Scan for the cell matching the given text and deliver its (x, y) coordinate at center. 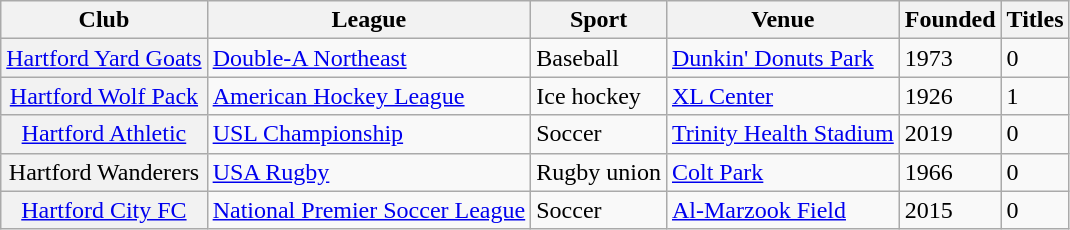
Titles (1035, 20)
XL Center (782, 96)
Ice hockey (599, 96)
Sport (599, 20)
1966 (950, 172)
Hartford Yard Goats (104, 58)
Rugby union (599, 172)
Baseball (599, 58)
Hartford Wolf Pack (104, 96)
Hartford Wanderers (104, 172)
Hartford Athletic (104, 134)
USL Championship (369, 134)
Trinity Health Stadium (782, 134)
American Hockey League (369, 96)
Founded (950, 20)
Hartford City FC (104, 210)
Al-Marzook Field (782, 210)
League (369, 20)
2015 (950, 210)
1926 (950, 96)
Club (104, 20)
1 (1035, 96)
USA Rugby (369, 172)
Dunkin' Donuts Park (782, 58)
1973 (950, 58)
National Premier Soccer League (369, 210)
Venue (782, 20)
Double-A Northeast (369, 58)
2019 (950, 134)
Colt Park (782, 172)
